Identify which cell holds the provided text, then report its [x, y] central coordinate. 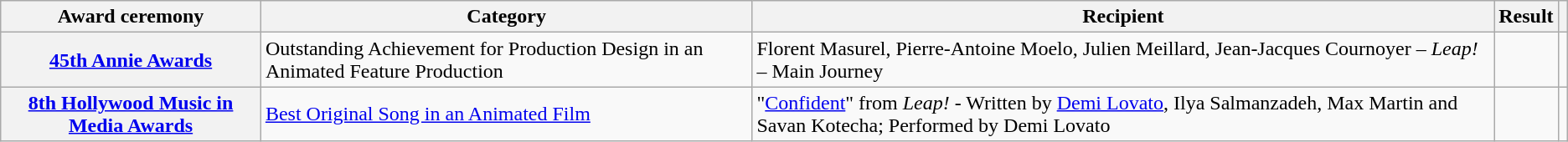
Category [506, 17]
Outstanding Achievement for Production Design in an Animated Feature Production [506, 60]
Result [1526, 17]
8th Hollywood Music in Media Awards [131, 114]
Best Original Song in an Animated Film [506, 114]
Florent Masurel, Pierre-Antoine Moelo, Julien Meillard, Jean-Jacques Cournoyer – Leap! – Main Journey [1123, 60]
45th Annie Awards [131, 60]
"Confident" from Leap! - Written by Demi Lovato, Ilya Salmanzadeh, Max Martin and Savan Kotecha; Performed by Demi Lovato [1123, 114]
Recipient [1123, 17]
Award ceremony [131, 17]
